Search for the cell housing the specified text and yield its (x, y) center coordinate. 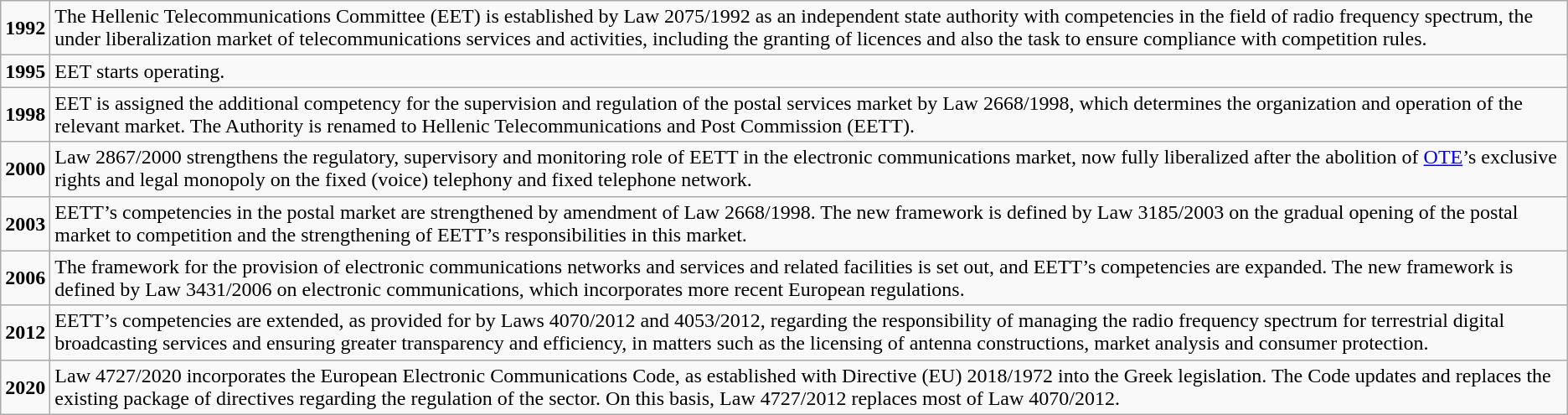
2006 (25, 278)
2012 (25, 332)
2003 (25, 223)
EET starts operating. (809, 71)
1998 (25, 114)
2020 (25, 387)
2000 (25, 169)
1992 (25, 29)
1995 (25, 71)
